From the cell containing the given text, extract its center point as (x, y) coordinate. 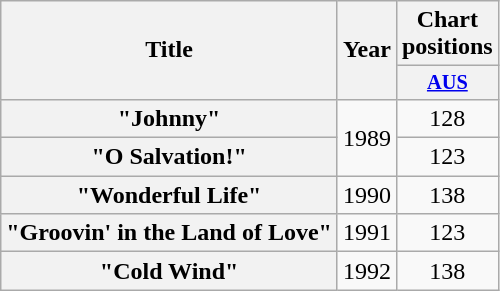
1989 (366, 137)
Year (366, 50)
"Cold Wind" (170, 271)
"Wonderful Life" (170, 195)
"Groovin' in the Land of Love" (170, 233)
"O Salvation!" (170, 157)
Chart positions (447, 34)
1991 (366, 233)
128 (447, 118)
1990 (366, 195)
Title (170, 50)
AUS (447, 83)
1992 (366, 271)
"Johnny" (170, 118)
